Detect which cell encompasses the target text, then output its (X, Y) center coordinate. 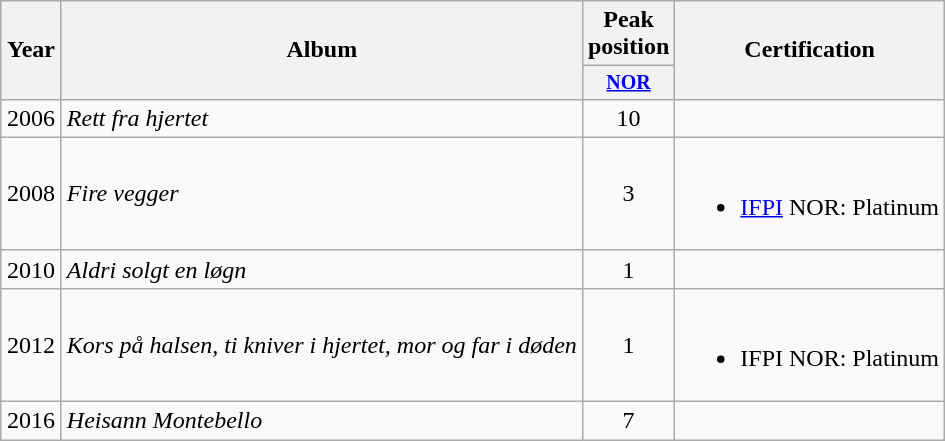
7 (628, 421)
2012 (32, 344)
2010 (32, 269)
2016 (32, 421)
2006 (32, 118)
Rett fra hjertet (322, 118)
10 (628, 118)
Kors på halsen, ti kniver i hjertet, mor og far i døden (322, 344)
NOR (628, 82)
2008 (32, 194)
3 (628, 194)
Heisann Montebello (322, 421)
Fire vegger (322, 194)
Aldri solgt en løgn (322, 269)
Year (32, 50)
Certification (810, 50)
Album (322, 50)
Peak position (628, 34)
